Determine the (X, Y) coordinate at the center of the cell enclosing the given text.  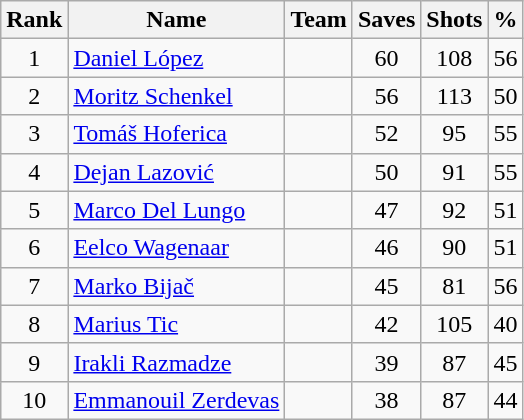
2 (34, 96)
91 (454, 172)
Marco Del Lungo (176, 210)
46 (386, 248)
44 (506, 400)
Marius Tic (176, 324)
52 (386, 134)
60 (386, 58)
5 (34, 210)
% (506, 20)
95 (454, 134)
113 (454, 96)
10 (34, 400)
42 (386, 324)
9 (34, 362)
1 (34, 58)
Tomáš Hoferica (176, 134)
Marko Bijač (176, 286)
Irakli Razmadze (176, 362)
47 (386, 210)
4 (34, 172)
Saves (386, 20)
Daniel López (176, 58)
39 (386, 362)
40 (506, 324)
81 (454, 286)
7 (34, 286)
8 (34, 324)
Shots (454, 20)
90 (454, 248)
Eelco Wagenaar (176, 248)
38 (386, 400)
Dejan Lazović (176, 172)
92 (454, 210)
3 (34, 134)
108 (454, 58)
Emmanouil Zerdevas (176, 400)
6 (34, 248)
105 (454, 324)
Team (319, 20)
Name (176, 20)
Moritz Schenkel (176, 96)
Rank (34, 20)
